Detect which cell encompasses the target text, then output its [X, Y] center coordinate. 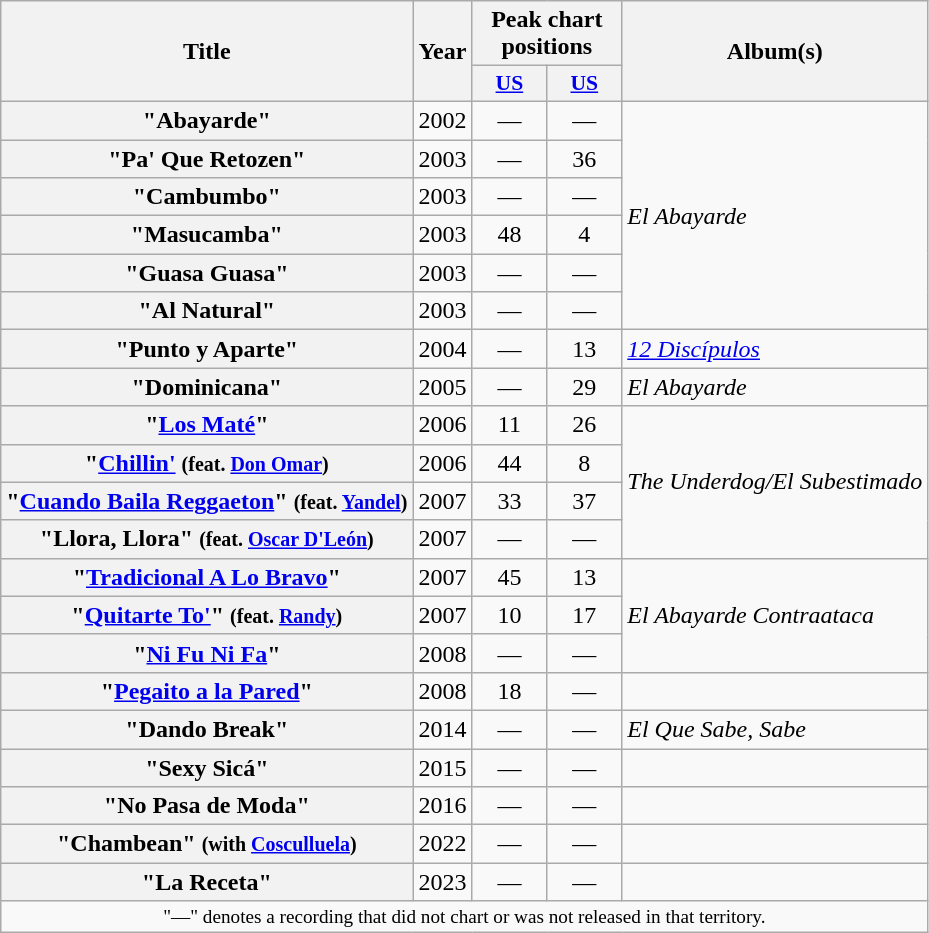
Year [442, 52]
29 [584, 387]
2016 [442, 806]
36 [584, 159]
Title [207, 52]
"Tradicional A Lo Bravo" [207, 577]
12 Discípulos [775, 349]
"Chambean" (with Cosculluela) [207, 844]
"Chillin' (feat. Don Omar) [207, 463]
"Dominicana" [207, 387]
10 [510, 615]
"Sexy Sicá" [207, 767]
El Que Sabe, Sabe [775, 729]
"Ni Fu Ni Fa" [207, 653]
2014 [442, 729]
Album(s) [775, 52]
45 [510, 577]
"No Pasa de Moda" [207, 806]
18 [510, 691]
2005 [442, 387]
El Abayarde Contraataca [775, 615]
33 [510, 501]
"Pa' Que Retozen" [207, 159]
2015 [442, 767]
Peak chart positions [547, 34]
2004 [442, 349]
"Cambumbo" [207, 197]
"—" denotes a recording that did not chart or was not released in that territory. [464, 917]
37 [584, 501]
"Pegaito a la Pared" [207, 691]
8 [584, 463]
"Punto y Aparte" [207, 349]
"Los Maté" [207, 425]
2002 [442, 120]
"Dando Break" [207, 729]
"La Receta" [207, 882]
26 [584, 425]
"Llora, Llora" (feat. Oscar D'León) [207, 539]
"Masucamba" [207, 235]
11 [510, 425]
4 [584, 235]
44 [510, 463]
2023 [442, 882]
2022 [442, 844]
"Al Natural" [207, 311]
"Guasa Guasa" [207, 273]
"Abayarde" [207, 120]
17 [584, 615]
"Quitarte To'" (feat. Randy) [207, 615]
48 [510, 235]
"Cuando Baila Reggaeton" (feat. Yandel) [207, 501]
The Underdog/El Subestimado [775, 482]
